Identify which cell holds the provided text, then report its [X, Y] central coordinate. 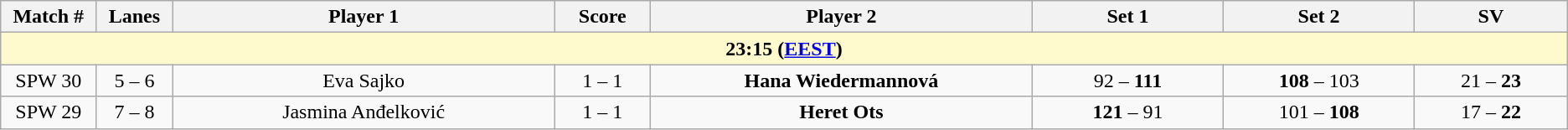
Hana Wiedermannová [841, 81]
Set 1 [1127, 17]
SPW 30 [49, 81]
Score [602, 17]
17 – 22 [1491, 112]
108 – 103 [1319, 81]
23:15 (EEST) [784, 49]
Player 2 [841, 17]
Player 1 [364, 17]
SV [1491, 17]
21 – 23 [1491, 81]
Heret Ots [841, 112]
92 – 111 [1127, 81]
7 – 8 [134, 112]
121 – 91 [1127, 112]
Lanes [134, 17]
Set 2 [1319, 17]
Match # [49, 17]
Eva Sajko [364, 81]
SPW 29 [49, 112]
5 – 6 [134, 81]
101 – 108 [1319, 112]
Jasmina Anđelković [364, 112]
